Search for the cell housing the specified text and yield its (x, y) center coordinate. 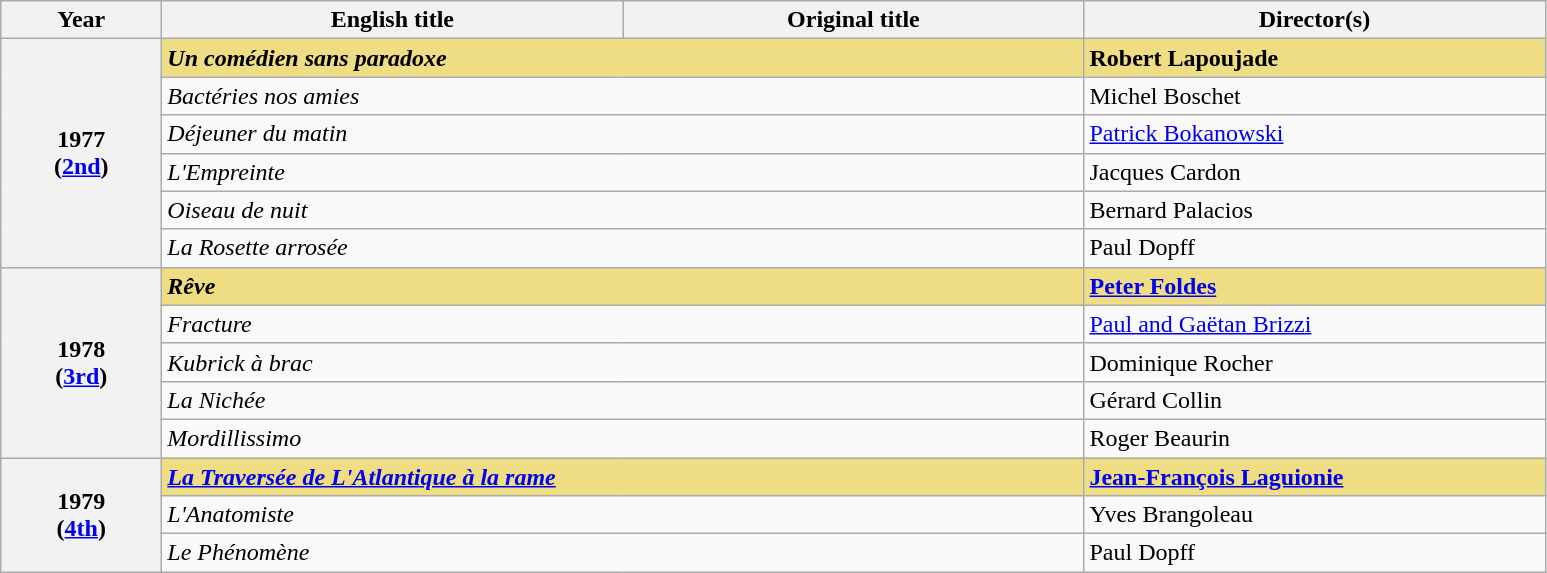
Yves Brangoleau (1314, 515)
Paul and Gaëtan Brizzi (1314, 324)
Dominique Rocher (1314, 362)
Bernard Palacios (1314, 210)
La Traversée de L'Atlantique à la rame (623, 477)
Oiseau de nuit (623, 210)
Patrick Bokanowski (1314, 134)
Gérard Collin (1314, 400)
1978(3rd) (82, 362)
1979(4th) (82, 515)
Roger Beaurin (1314, 438)
Déjeuner du matin (623, 134)
L'Anatomiste (623, 515)
Jacques Cardon (1314, 172)
Peter Foldes (1314, 286)
Jean-François Laguionie (1314, 477)
La Nichée (623, 400)
L'Empreinte (623, 172)
Fracture (623, 324)
Kubrick à brac (623, 362)
English title (392, 20)
Le Phénomène (623, 553)
Director(s) (1314, 20)
Year (82, 20)
Original title (854, 20)
Mordillissimo (623, 438)
Un comédien sans paradoxe (623, 58)
Robert Lapoujade (1314, 58)
Michel Boschet (1314, 96)
La Rosette arrosée (623, 248)
Rêve (623, 286)
1977(2nd) (82, 153)
Bactéries nos amies (623, 96)
